Search for the cell housing the specified text and yield its [X, Y] center coordinate. 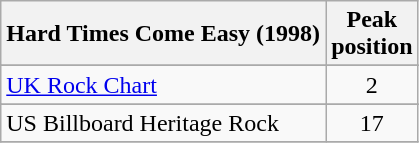
UK Rock Chart [164, 85]
2 [372, 85]
17 [372, 123]
Hard Times Come Easy (1998) [164, 34]
Peakposition [372, 34]
US Billboard Heritage Rock [164, 123]
